Detect which cell encompasses the target text, then output its (X, Y) center coordinate. 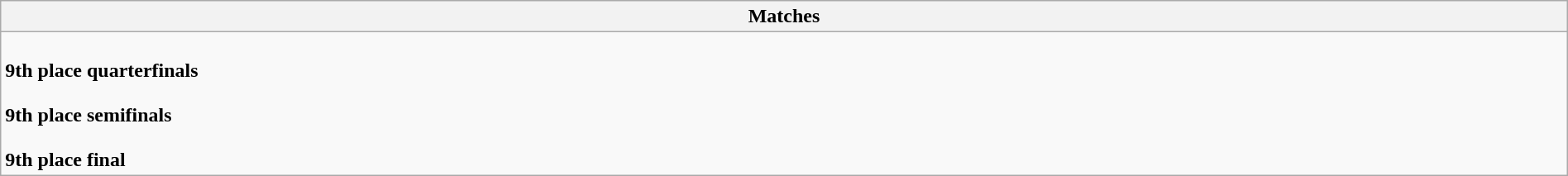
9th place quarterfinals 9th place semifinals 9th place final (784, 104)
Matches (784, 17)
